Return the [X, Y] coordinate for the center point of the cell that contains the specified text.  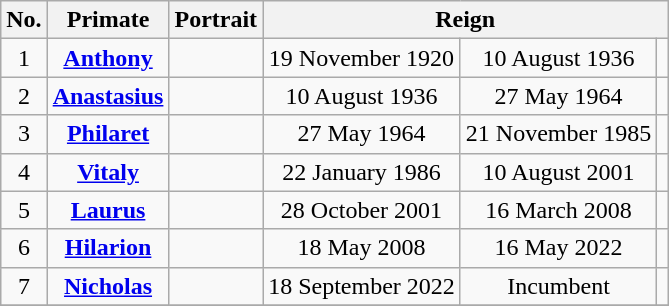
Incumbent [558, 286]
2 [24, 96]
Anastasius [108, 96]
Reign [466, 20]
Laurus [108, 210]
Primate [108, 20]
3 [24, 134]
No. [24, 20]
16 May 2022 [558, 248]
19 November 1920 [362, 58]
Vitaly [108, 172]
Hilarion [108, 248]
Nicholas [108, 286]
10 August 2001 [558, 172]
21 November 1985 [558, 134]
4 [24, 172]
22 January 1986 [362, 172]
18 September 2022 [362, 286]
16 March 2008 [558, 210]
5 [24, 210]
Portrait [216, 20]
7 [24, 286]
18 May 2008 [362, 248]
Anthony [108, 58]
1 [24, 58]
28 October 2001 [362, 210]
6 [24, 248]
Philaret [108, 134]
